Search for the cell housing the specified text and yield its [X, Y] center coordinate. 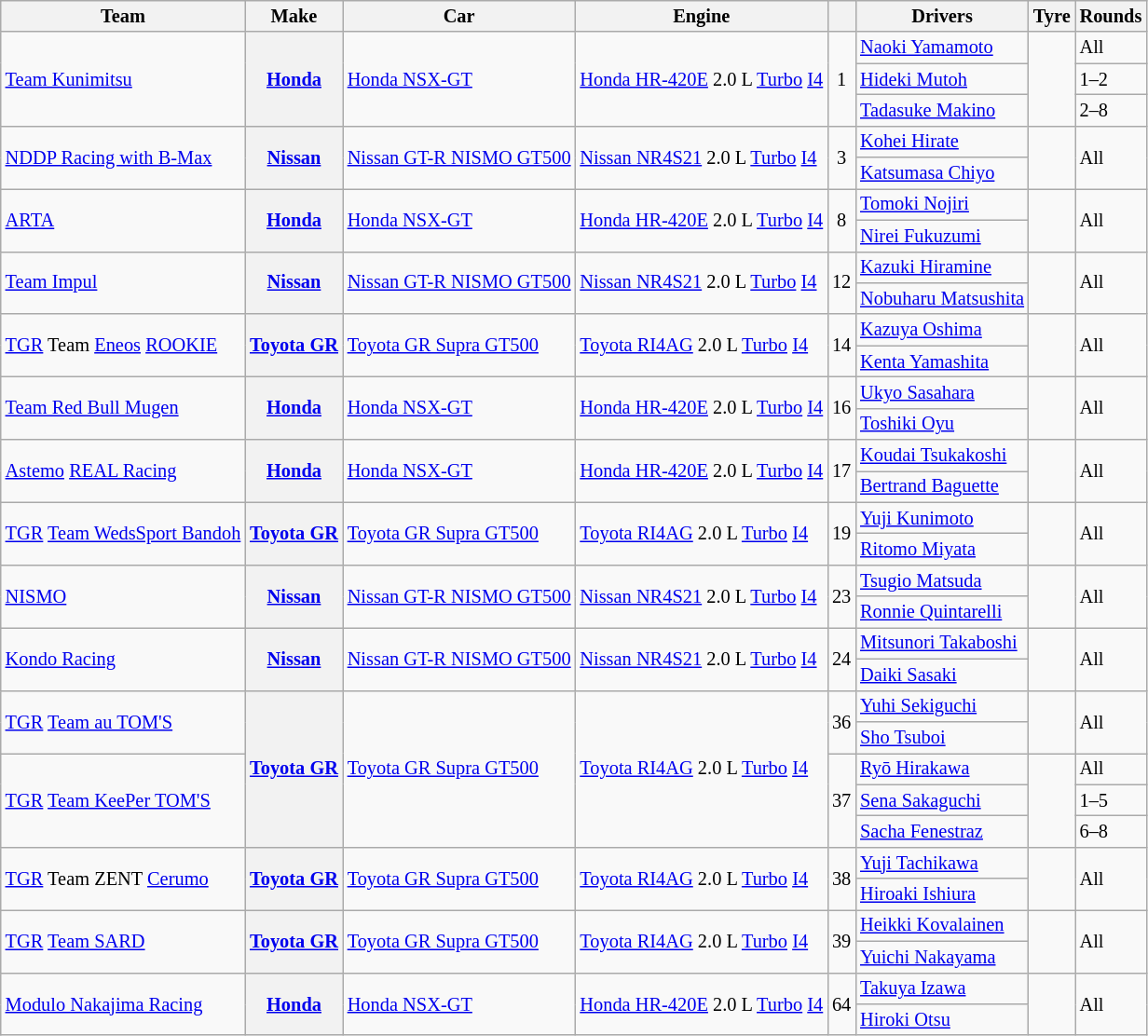
Heikki Kovalainen [942, 925]
Takuya Izawa [942, 988]
Yuhi Sekiguchi [942, 706]
TGR Team KeePer TOM'S [123, 799]
TGR Team ZENT Cerumo [123, 878]
Hiroki Otsu [942, 1019]
2–8 [1111, 110]
Tsugio Matsuda [942, 580]
1–2 [1111, 79]
Ronnie Quintarelli [942, 612]
NISMO [123, 596]
12 [841, 283]
Sho Tsuboi [942, 737]
Team [123, 16]
TGR Team SARD [123, 941]
Car [459, 16]
24 [841, 658]
3 [841, 157]
Modulo Nakajima Racing [123, 1004]
1–5 [1111, 800]
14 [841, 345]
Hideki Mutoh [942, 79]
Tomoki Nojiri [942, 204]
Daiki Sasaki [942, 675]
Kondo Racing [123, 658]
NDDP Racing with B-Max [123, 157]
Tyre [1052, 16]
TGR Team au TOM'S [123, 721]
Drivers [942, 16]
16 [841, 408]
Ryō Hirakawa [942, 769]
Hiroaki Ishiura [942, 894]
Yuji Tachikawa [942, 863]
36 [841, 721]
Team Impul [123, 283]
Bertrand Baguette [942, 486]
Team Red Bull Mugen [123, 408]
Katsumasa Chiyo [942, 173]
Ukyo Sasahara [942, 392]
Rounds [1111, 16]
17 [841, 471]
1 [841, 78]
38 [841, 878]
ARTA [123, 220]
37 [841, 799]
8 [841, 220]
Sena Sakaguchi [942, 800]
TGR Team WedsSport Bandoh [123, 533]
Engine [701, 16]
39 [841, 941]
Kenta Yamashita [942, 361]
Kohei Hirate [942, 142]
Ritomo Miyata [942, 549]
64 [841, 1004]
Astemo REAL Racing [123, 471]
Yuichi Nakayama [942, 957]
Nirei Fukuzumi [942, 236]
Yuji Kunimoto [942, 518]
Make [294, 16]
Tadasuke Makino [942, 110]
Nobuharu Matsushita [942, 298]
Team Kunimitsu [123, 78]
Toshiki Oyu [942, 424]
Naoki Yamamoto [942, 48]
Koudai Tsukakoshi [942, 456]
Kazuya Oshima [942, 330]
19 [841, 533]
Sacha Fenestraz [942, 831]
23 [841, 596]
TGR Team Eneos ROOKIE [123, 345]
6–8 [1111, 831]
Mitsunori Takaboshi [942, 643]
Kazuki Hiramine [942, 267]
